Scan for the cell matching the given text and deliver its [X, Y] coordinate at center. 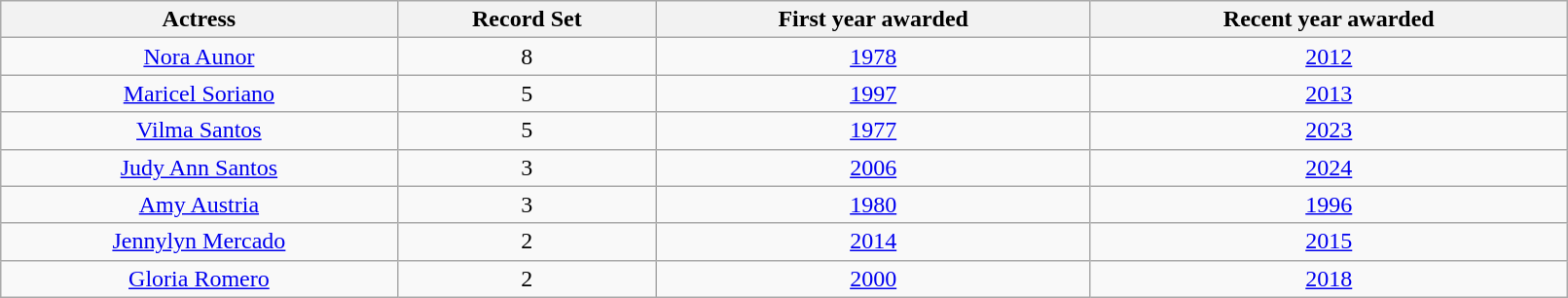
First year awarded [874, 19]
Nora Aunor [199, 56]
1977 [874, 130]
1997 [874, 93]
2015 [1330, 242]
1978 [874, 56]
2014 [874, 242]
1980 [874, 205]
1996 [1330, 205]
2023 [1330, 130]
2012 [1330, 56]
2018 [1330, 279]
Recent year awarded [1330, 19]
Record Set [528, 19]
Actress [199, 19]
Maricel Soriano [199, 93]
Judy Ann Santos [199, 168]
Gloria Romero [199, 279]
Amy Austria [199, 205]
Jennylyn Mercado [199, 242]
8 [528, 56]
2006 [874, 168]
2013 [1330, 93]
2000 [874, 279]
2024 [1330, 168]
Vilma Santos [199, 130]
